Detect which cell encompasses the target text, then output its [X, Y] center coordinate. 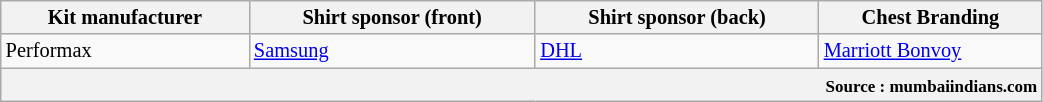
DHL [677, 51]
Shirt sponsor (front) [392, 17]
Samsung [392, 51]
Shirt sponsor (back) [677, 17]
Chest Branding [930, 17]
Performax [125, 51]
Kit manufacturer [125, 17]
Marriott Bonvoy [930, 51]
Source : mumbaiindians.com [522, 85]
